Extract the (x, y) coordinate from the center of the cell holding the provided text.  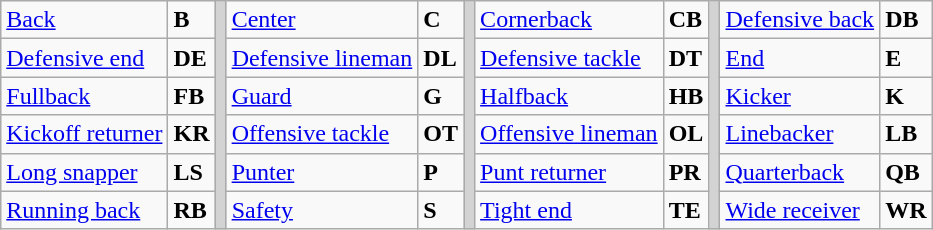
RB (192, 210)
C (441, 20)
HB (686, 96)
DT (686, 58)
E (906, 58)
DB (906, 20)
Defensive tackle (570, 58)
P (441, 172)
DE (192, 58)
S (441, 210)
Long snapper (84, 172)
FB (192, 96)
Quarterback (800, 172)
B (192, 20)
Punter (322, 172)
DL (441, 58)
KR (192, 134)
Fullback (84, 96)
Safety (322, 210)
Defensive lineman (322, 58)
Tight end (570, 210)
G (441, 96)
QB (906, 172)
Back (84, 20)
Kickoff returner (84, 134)
Punt returner (570, 172)
Linebacker (800, 134)
Defensive end (84, 58)
Offensive lineman (570, 134)
Running back (84, 210)
K (906, 96)
TE (686, 210)
LB (906, 134)
Center (322, 20)
Defensive back (800, 20)
End (800, 58)
OL (686, 134)
Cornerback (570, 20)
Guard (322, 96)
Wide receiver (800, 210)
Offensive tackle (322, 134)
PR (686, 172)
LS (192, 172)
OT (441, 134)
Kicker (800, 96)
CB (686, 20)
Halfback (570, 96)
WR (906, 210)
